Search for the cell housing the specified text and yield its (x, y) center coordinate. 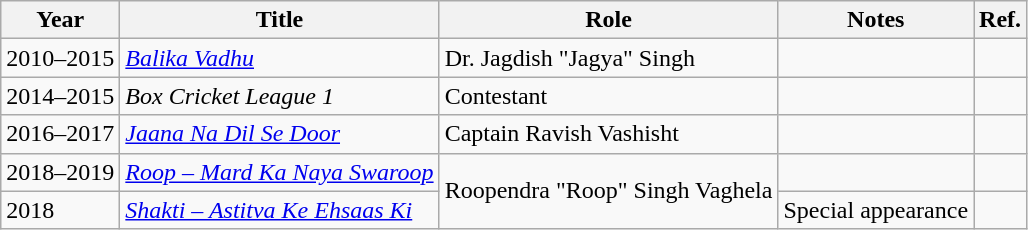
Notes (876, 20)
Special appearance (876, 210)
Contestant (608, 96)
Balika Vadhu (280, 58)
2018 (60, 210)
2014–2015 (60, 96)
2010–2015 (60, 58)
2016–2017 (60, 134)
Year (60, 20)
Box Cricket League 1 (280, 96)
2018–2019 (60, 172)
Dr. Jagdish "Jagya" Singh (608, 58)
Captain Ravish Vashisht (608, 134)
Ref. (1000, 20)
Role (608, 20)
Title (280, 20)
Shakti – Astitva Ke Ehsaas Ki (280, 210)
Roop – Mard Ka Naya Swaroop (280, 172)
Jaana Na Dil Se Door (280, 134)
Roopendra "Roop" Singh Vaghela (608, 191)
